Locate the cell with the specified text and output its [x, y] center coordinate. 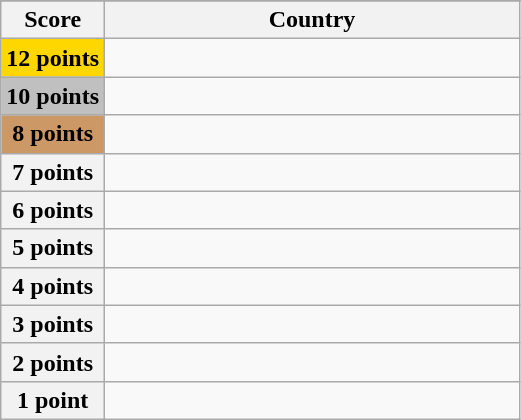
12 points [53, 58]
6 points [53, 210]
3 points [53, 324]
5 points [53, 248]
7 points [53, 172]
4 points [53, 286]
1 point [53, 400]
10 points [53, 96]
2 points [53, 362]
Country [312, 20]
8 points [53, 134]
Score [53, 20]
